Identify which cell holds the provided text, then report its (X, Y) central coordinate. 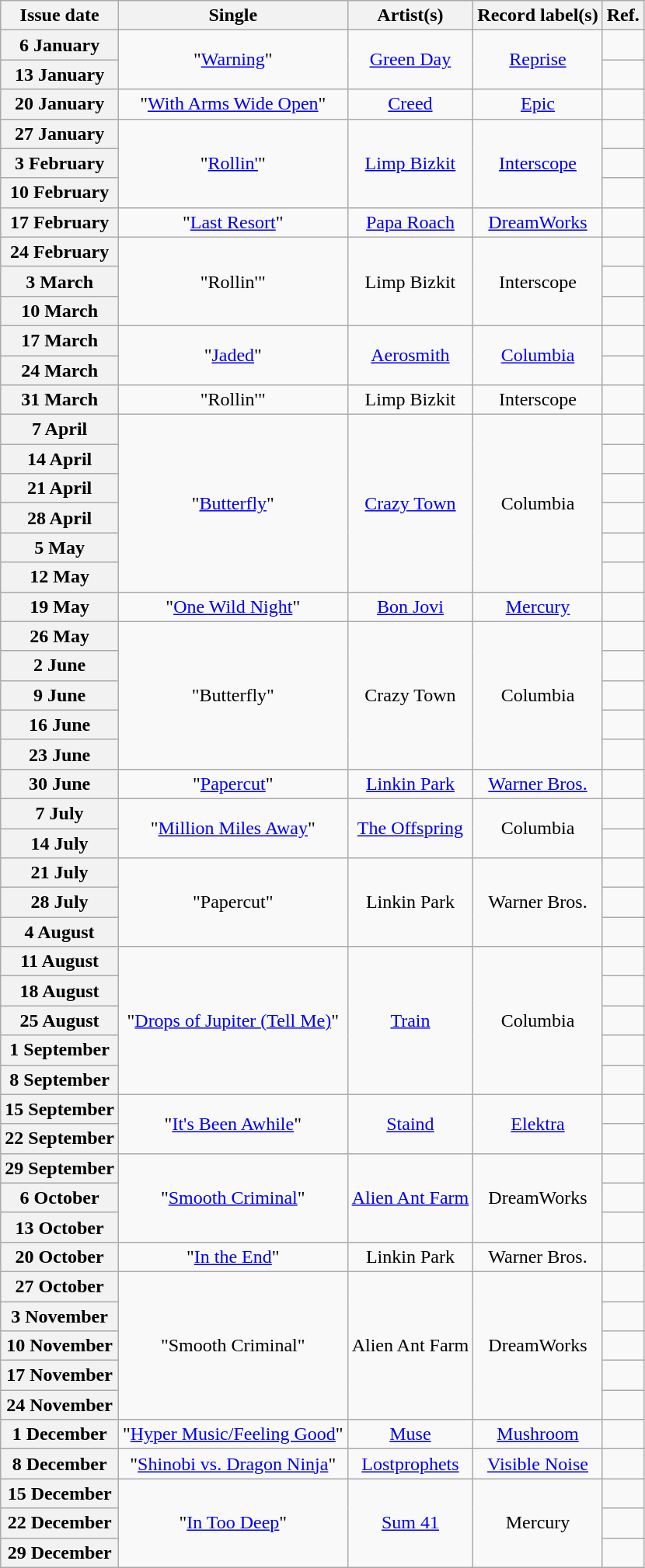
8 December (60, 1464)
6 October (60, 1198)
"In the End" (233, 1257)
24 March (60, 370)
22 September (60, 1139)
23 June (60, 754)
Epic (538, 104)
1 September (60, 1050)
8 September (60, 1080)
10 March (60, 311)
10 February (60, 193)
15 September (60, 1109)
Papa Roach (410, 222)
14 April (60, 459)
Issue date (60, 16)
22 December (60, 1523)
"Drops of Jupiter (Tell Me)" (233, 1020)
30 June (60, 784)
Muse (410, 1434)
14 July (60, 843)
11 August (60, 961)
1 December (60, 1434)
"In Too Deep" (233, 1523)
Reprise (538, 60)
28 April (60, 518)
27 January (60, 134)
5 May (60, 548)
20 January (60, 104)
"Warning" (233, 60)
10 November (60, 1346)
"It's Been Awhile" (233, 1124)
Record label(s) (538, 16)
3 November (60, 1316)
Elektra (538, 1124)
3 March (60, 281)
29 September (60, 1168)
"Million Miles Away" (233, 828)
28 July (60, 902)
16 June (60, 725)
Lostprophets (410, 1464)
7 July (60, 813)
24 November (60, 1405)
24 February (60, 252)
Staind (410, 1124)
13 October (60, 1227)
27 October (60, 1286)
19 May (60, 607)
Visible Noise (538, 1464)
Bon Jovi (410, 607)
"With Arms Wide Open" (233, 104)
17 March (60, 340)
29 December (60, 1552)
9 June (60, 695)
21 April (60, 488)
3 February (60, 163)
Creed (410, 104)
17 February (60, 222)
26 May (60, 636)
15 December (60, 1493)
25 August (60, 1020)
2 June (60, 666)
18 August (60, 991)
7 April (60, 429)
"One Wild Night" (233, 607)
"Hyper Music/Feeling Good" (233, 1434)
6 January (60, 45)
4 August (60, 932)
Ref. (623, 16)
31 March (60, 400)
Sum 41 (410, 1523)
12 May (60, 577)
The Offspring (410, 828)
Artist(s) (410, 16)
Green Day (410, 60)
20 October (60, 1257)
"Last Resort" (233, 222)
Train (410, 1020)
"Shinobi vs. Dragon Ninja" (233, 1464)
17 November (60, 1375)
Mushroom (538, 1434)
Single (233, 16)
Aerosmith (410, 355)
21 July (60, 873)
"Jaded" (233, 355)
13 January (60, 75)
